Pinpoint the cell where the given text exists, returning its (x, y) midpoint coordinate. 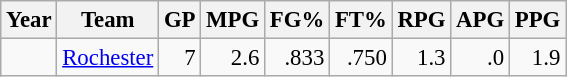
.0 (480, 58)
Team (108, 20)
1.3 (422, 58)
2.6 (233, 58)
APG (480, 20)
Year (29, 20)
7 (180, 58)
GP (180, 20)
PPG (537, 20)
FG% (298, 20)
1.9 (537, 58)
Rochester (108, 58)
MPG (233, 20)
RPG (422, 20)
.750 (362, 58)
FT% (362, 20)
.833 (298, 58)
